Return (x, y) of the center of cell containing provided text 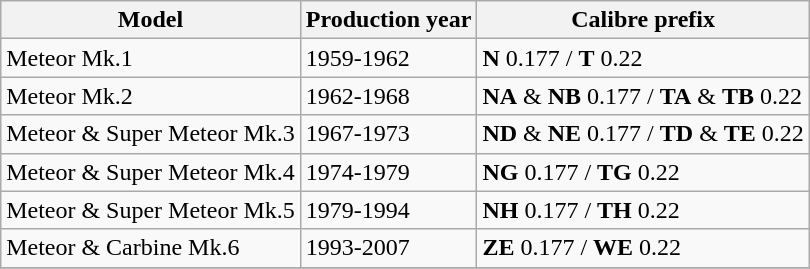
NH 0.177 / TH 0.22 (643, 210)
N 0.177 / T 0.22 (643, 58)
Calibre prefix (643, 20)
ZE 0.177 / WE 0.22 (643, 248)
NA & NB 0.177 / TA & TB 0.22 (643, 96)
1979-1994 (388, 210)
1993-2007 (388, 248)
NG 0.177 / TG 0.22 (643, 172)
1967-1973 (388, 134)
Meteor & Super Meteor Mk.5 (151, 210)
Model (151, 20)
ND & NE 0.177 / TD & TE 0.22 (643, 134)
1959-1962 (388, 58)
Meteor & Super Meteor Mk.3 (151, 134)
1974-1979 (388, 172)
1962-1968 (388, 96)
Meteor Mk.2 (151, 96)
Meteor Mk.1 (151, 58)
Production year (388, 20)
Meteor & Carbine Mk.6 (151, 248)
Meteor & Super Meteor Mk.4 (151, 172)
